Output the (x, y) coordinate of the center of the cell containing the given text.  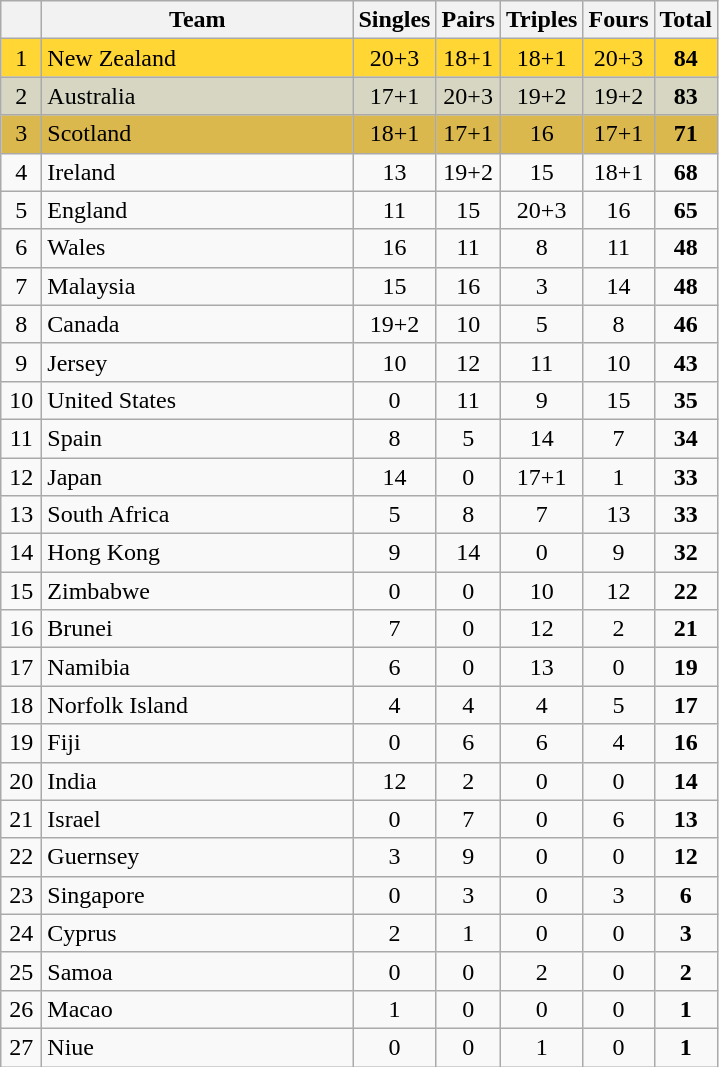
South Africa (198, 515)
Triples (542, 20)
Brunei (198, 629)
43 (686, 362)
Samoa (198, 971)
Ireland (198, 172)
Singles (394, 20)
Jersey (198, 362)
65 (686, 210)
27 (22, 1047)
25 (22, 971)
Singapore (198, 895)
32 (686, 553)
Malaysia (198, 286)
23 (22, 895)
Spain (198, 438)
Canada (198, 324)
Cyprus (198, 933)
18 (22, 705)
Fiji (198, 743)
34 (686, 438)
England (198, 210)
Fours (618, 20)
Niue (198, 1047)
Guernsey (198, 857)
Pairs (468, 20)
Scotland (198, 134)
Macao (198, 1009)
71 (686, 134)
Wales (198, 248)
Zimbabwe (198, 591)
Norfolk Island (198, 705)
United States (198, 400)
Team (198, 20)
New Zealand (198, 58)
Hong Kong (198, 553)
Israel (198, 819)
26 (22, 1009)
Australia (198, 96)
68 (686, 172)
84 (686, 58)
83 (686, 96)
24 (22, 933)
46 (686, 324)
India (198, 781)
Total (686, 20)
Namibia (198, 667)
35 (686, 400)
20 (22, 781)
Japan (198, 477)
